Determine the [x, y] coordinate at the center of the cell enclosing the given text.  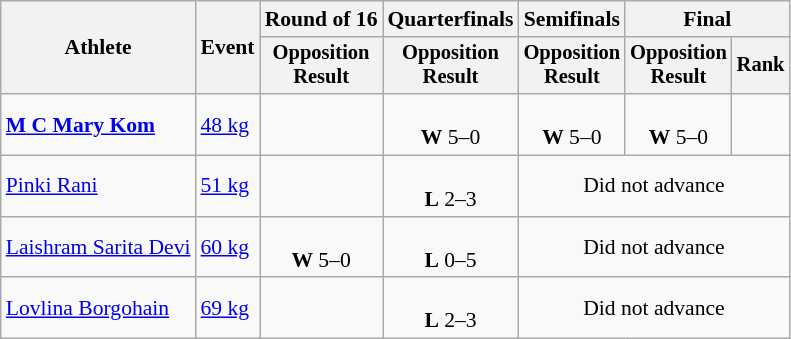
L 0–5 [450, 248]
Rank [761, 66]
M C Mary Kom [98, 124]
69 kg [228, 308]
Quarterfinals [450, 19]
Event [228, 48]
Lovlina Borgohain [98, 308]
Round of 16 [322, 19]
Pinki Rani [98, 186]
Final [707, 19]
Semifinals [572, 19]
48 kg [228, 124]
Laishram Sarita Devi [98, 248]
Athlete [98, 48]
60 kg [228, 248]
51 kg [228, 186]
